Search for the cell housing the specified text and yield its (x, y) center coordinate. 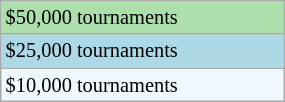
$25,000 tournaments (142, 51)
$10,000 tournaments (142, 85)
$50,000 tournaments (142, 17)
